Return the [X, Y] coordinate for the center point of the cell that contains the specified text.  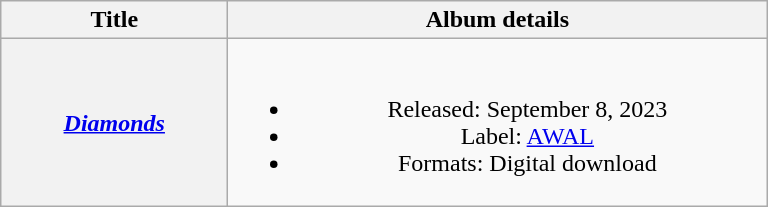
Album details [498, 20]
Released: September 8, 2023Label: AWALFormats: Digital download [498, 122]
Diamonds [114, 122]
Title [114, 20]
